Output the [X, Y] coordinate of the center of the cell containing the given text.  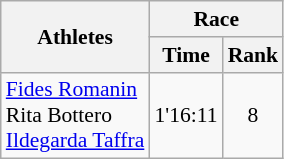
1'16:11 [186, 116]
Athletes [76, 36]
Race [216, 19]
8 [254, 116]
Time [186, 55]
Rank [254, 55]
Fides RomaninRita BotteroIldegarda Taffra [76, 116]
